Find where the given text appears and provide that cell's center as (x, y) coordinate. 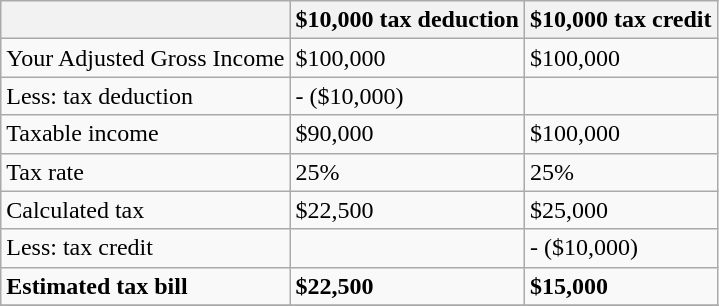
$90,000 (407, 134)
Calculated tax (146, 210)
$25,000 (620, 210)
Estimated tax bill (146, 286)
Less: tax credit (146, 248)
Tax rate (146, 172)
Less: tax deduction (146, 96)
$15,000 (620, 286)
Your Adjusted Gross Income (146, 58)
$10,000 tax deduction (407, 20)
$10,000 tax credit (620, 20)
Taxable income (146, 134)
